Return (x, y) of the center of cell containing provided text 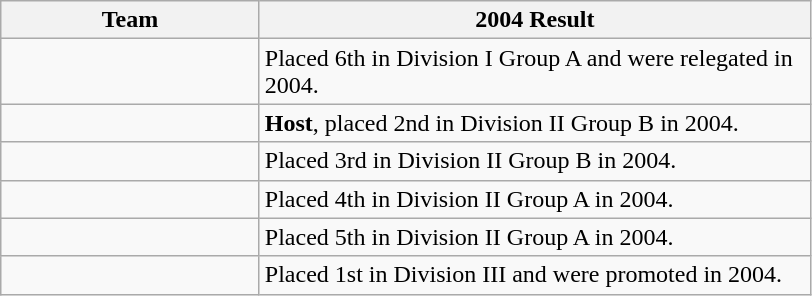
Placed 3rd in Division II Group B in 2004. (534, 161)
Placed 6th in Division I Group A and were relegated in 2004. (534, 72)
Host, placed 2nd in Division II Group B in 2004. (534, 123)
Placed 5th in Division II Group A in 2004. (534, 237)
Team (130, 20)
2004 Result (534, 20)
Placed 1st in Division III and were promoted in 2004. (534, 275)
Placed 4th in Division II Group A in 2004. (534, 199)
